Output the (X, Y) coordinate of the center of the cell containing the given text.  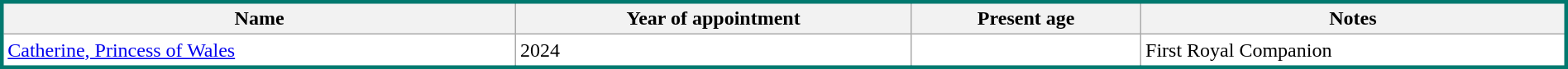
Year of appointment (713, 18)
Catherine, Princess of Wales (258, 51)
Name (258, 18)
2024 (713, 51)
First Royal Companion (1354, 51)
Present age (1026, 18)
Notes (1354, 18)
